Find where the given text appears and provide that cell's center as (X, Y) coordinate. 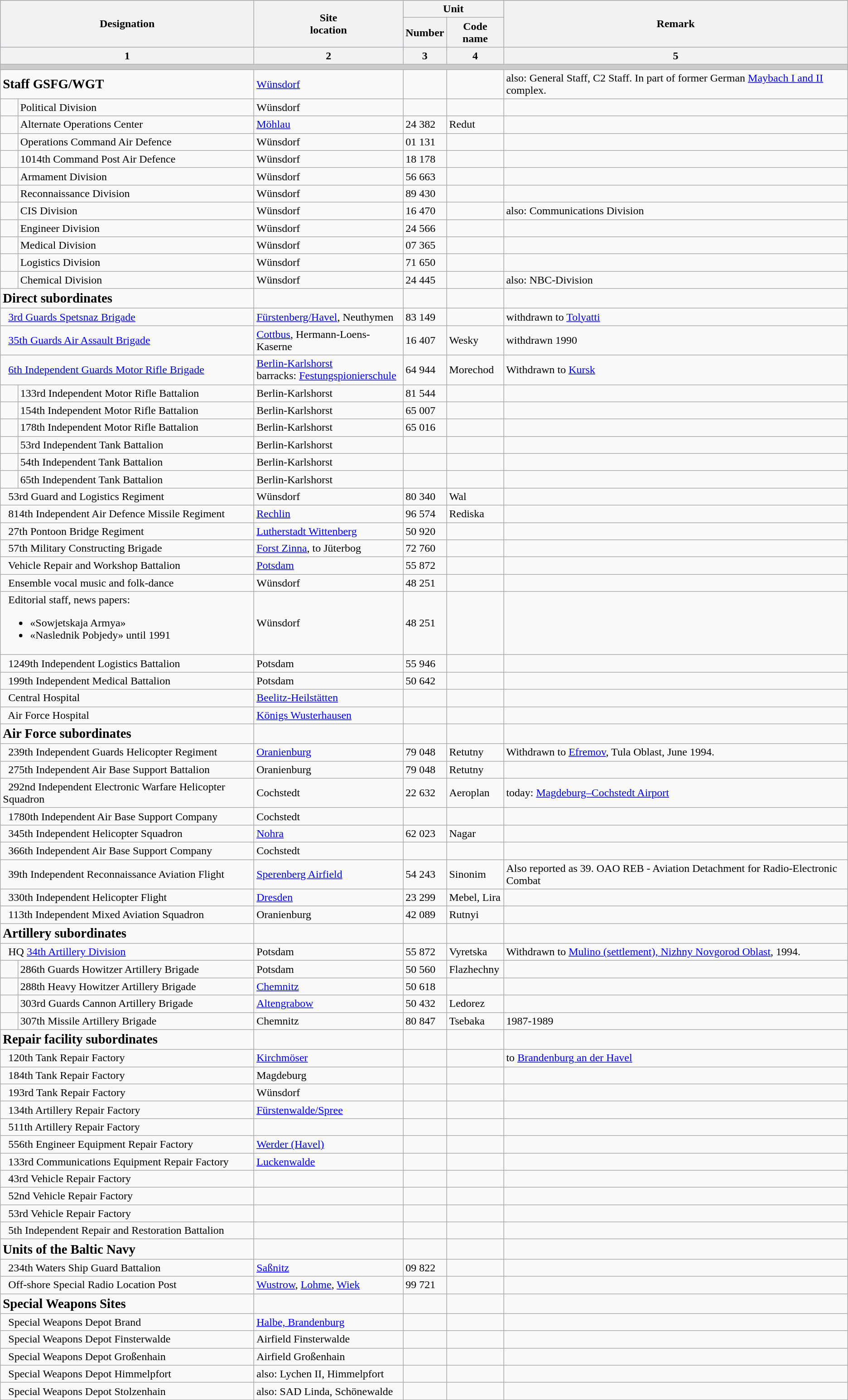
50 618 (425, 986)
Reconnaissance Division (136, 193)
Unit (453, 9)
Political Division (136, 107)
Saßnitz (329, 1268)
154th Independent Motor Rifle Battalion (136, 410)
43rd Vehicle Repair Factory (127, 1179)
50 560 (425, 969)
239th Independent Guards Helicopter Regiment (127, 752)
Ensemble vocal music and folk-dance (127, 583)
Sinonim (475, 874)
Nohra (329, 833)
24 445 (425, 280)
199th Independent Medical Battalion (127, 681)
today: Magdeburg–Cochstedt Airport (676, 793)
Königs Wusterhausen (329, 715)
54th Independent Tank Battalion (136, 462)
Off-shore Special Radio Location Post (127, 1285)
Artillery subordinates (127, 933)
Special Weapons Depot Großenhain (127, 1357)
to Brandenburg an der Havel (676, 1058)
Lutherstadt Wittenberg (329, 531)
Number (425, 33)
Fürstenberg/Havel, Neuthymen (329, 317)
Code name (475, 33)
Alternate Operations Center (136, 125)
Sitelocation (329, 24)
120th Tank Repair Factory (127, 1058)
55 946 (425, 664)
72 760 (425, 548)
Wustrow, Lohme, Wiek (329, 1285)
Sperenberg Airfield (329, 874)
Altengrabow (329, 1004)
Withdrawn to Mulino (settlement), Nizhny Novgorod Oblast, 1994. (676, 952)
Kirchmöser (329, 1058)
307th Missile Artillery Brigade (136, 1021)
16 407 (425, 341)
Airfield Großenhain (329, 1357)
CIS Division (136, 211)
Staff GSFG/WGT (127, 84)
Special Weapons Depot Finsterwalde (127, 1339)
556th Engineer Equipment Repair Factory (127, 1144)
80 847 (425, 1021)
Logistics Division (136, 263)
Aeroplan (475, 793)
99 721 (425, 1285)
53rd Independent Tank Battalion (136, 445)
Flazhechny (475, 969)
Engineer Division (136, 228)
Fürstenwalde/Spree (329, 1110)
Medical Division (136, 245)
275th Independent Air Base Support Battalion (127, 770)
65 016 (425, 428)
Also reported as 39. OAO REB - Aviation Detachment for Radio-Electronic Combat (676, 874)
Wesky (475, 341)
Rechlin (329, 514)
345th Independent Helicopter Squadron (127, 833)
286th Guards Howitzer Artillery Brigade (136, 969)
Air Force subordinates (127, 734)
81 544 (425, 393)
16 470 (425, 211)
Rediska (475, 514)
134th Artillery Repair Factory (127, 1110)
64 944 (425, 370)
Wal (475, 496)
2 (329, 56)
01 131 (425, 142)
Beelitz-Heilstätten (329, 698)
Mebel, Lira (475, 898)
Luckenwalde (329, 1162)
1987-1989 (676, 1021)
50 642 (425, 681)
1780th Independent Air Base Support Company (127, 816)
Armament Division (136, 176)
Withdrawn to Kursk (676, 370)
1 (127, 56)
52nd Vehicle Repair Factory (127, 1196)
Special Weapons Depot Himmelpfort (127, 1374)
Magdeburg (329, 1075)
53rd Vehicle Repair Factory (127, 1213)
Dresden (329, 898)
Vehicle Repair and Workshop Battalion (127, 566)
Airfield Finsterwalde (329, 1339)
Berlin-Karlshorstbarracks: Festungspionierschule (329, 370)
113th Independent Mixed Aviation Squadron (127, 915)
Repair facility subordinates (127, 1039)
330th Independent Helicopter Flight (127, 898)
83 149 (425, 317)
96 574 (425, 514)
511th Artillery Repair Factory (127, 1127)
HQ 34th Artillery Division (127, 952)
1249th Independent Logistics Battalion (127, 664)
09 822 (425, 1268)
4 (475, 56)
Editorial staff, news papers:«Sowjetskaja Armya»«Naslednik Pobjedy» until 1991 (127, 623)
178th Independent Motor Rifle Battalion (136, 428)
184th Tank Repair Factory (127, 1075)
80 340 (425, 496)
Air Force Hospital (127, 715)
23 299 (425, 898)
62 023 (425, 833)
18 178 (425, 159)
24 566 (425, 228)
39th Independent Reconnaissance Aviation Flight (127, 874)
Special Weapons Depot Stolzenhain (127, 1391)
288th Heavy Howitzer Artillery Brigade (136, 986)
also: NBC-Division (676, 280)
50 920 (425, 531)
Möhlau (329, 125)
also: SAD Linda, Schönewalde (329, 1391)
Werder (Havel) (329, 1144)
Ledorez (475, 1004)
also: General Staff, C2 Staff. In part of former German Maybach I and II complex. (676, 84)
3 (425, 56)
133rd Communications Equipment Repair Factory (127, 1162)
Morechod (475, 370)
Nagar (475, 833)
withdrawn 1990 (676, 341)
Direct subordinates (127, 298)
Vyretska (475, 952)
303rd Guards Cannon Artillery Brigade (136, 1004)
133rd Independent Motor Rifle Battalion (136, 393)
54 243 (425, 874)
5th Independent Repair and Restoration Battalion (127, 1231)
Tsebaka (475, 1021)
Chemical Division (136, 280)
292nd Independent Electronic Warfare Helicopter Squadron (127, 793)
Withdrawn to Efremov, Tula Oblast, June 1994. (676, 752)
Cottbus, Hermann-Loens-Kaserne (329, 341)
Designation (127, 24)
65 007 (425, 410)
Redut (475, 125)
27th Pontoon Bridge Regiment (127, 531)
3rd Guards Spetsnaz Brigade (127, 317)
Halbe, Brandenburg (329, 1322)
57th Military Constructing Brigade (127, 548)
814th Independent Air Defence Missile Regiment (127, 514)
71 650 (425, 263)
234th Waters Ship Guard Battalion (127, 1268)
Remark (676, 24)
Central Hospital (127, 698)
42 089 (425, 915)
366th Independent Air Base Support Company (127, 851)
35th Guards Air Assault Brigade (127, 341)
22 632 (425, 793)
Forst Zinna, to Jüterbog (329, 548)
also: Lychen II, Himmelpfort (329, 1374)
65th Independent Tank Battalion (136, 479)
withdrawn to Tolyatti (676, 317)
Rutnyi (475, 915)
50 432 (425, 1004)
also: Communications Division (676, 211)
24 382 (425, 125)
Special Weapons Depot Brand (127, 1322)
193rd Tank Repair Factory (127, 1092)
56 663 (425, 176)
Operations Command Air Defence (136, 142)
53rd Guard and Logistics Regiment (127, 496)
1014th Command Post Air Defence (136, 159)
07 365 (425, 245)
5 (676, 56)
Special Weapons Sites (127, 1304)
Units of the Baltic Navy (127, 1249)
6th Independent Guards Motor Rifle Brigade (127, 370)
89 430 (425, 193)
